Identify which cell holds the provided text, then report its (X, Y) central coordinate. 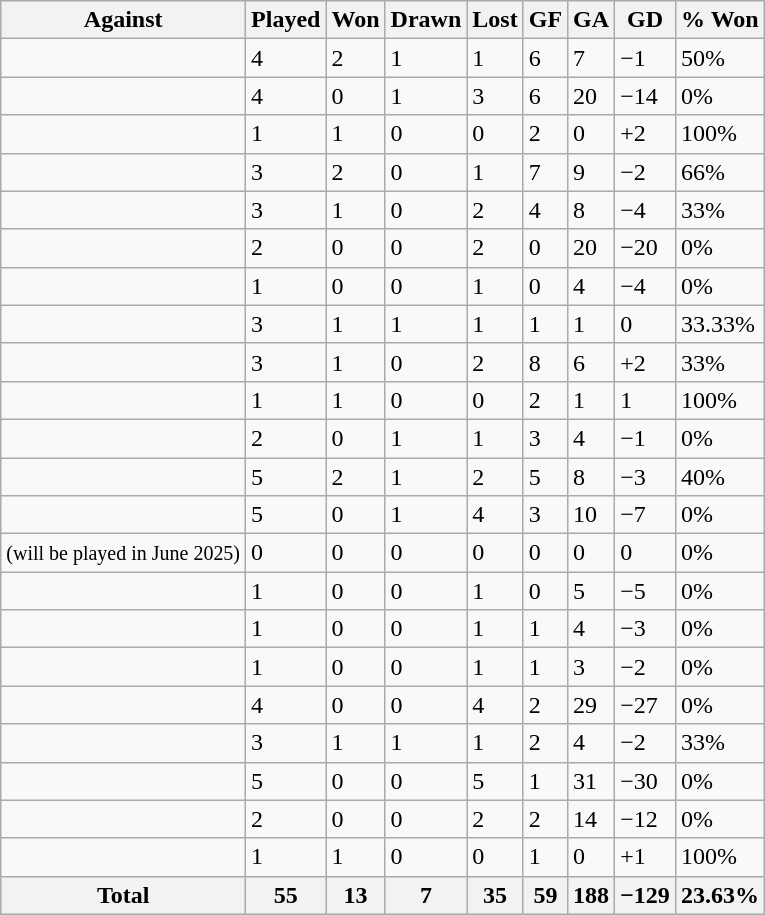
66% (720, 172)
188 (592, 895)
40% (720, 477)
Total (124, 895)
33.33% (720, 324)
GF (545, 20)
Drawn (426, 20)
13 (356, 895)
Lost (495, 20)
9 (592, 172)
14 (592, 819)
50% (720, 58)
GD (646, 20)
23.63% (720, 895)
−129 (646, 895)
Won (356, 20)
29 (592, 705)
(will be played in June 2025) (124, 553)
−7 (646, 515)
−20 (646, 248)
−30 (646, 781)
35 (495, 895)
−12 (646, 819)
−14 (646, 96)
% Won (720, 20)
59 (545, 895)
Played (286, 20)
−27 (646, 705)
10 (592, 515)
+1 (646, 857)
55 (286, 895)
GA (592, 20)
Against (124, 20)
−5 (646, 591)
31 (592, 781)
